Scan for the cell matching the given text and deliver its [X, Y] coordinate at center. 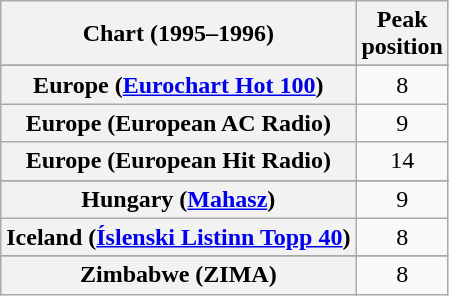
Europe (European Hit Radio) [178, 161]
Hungary (Mahasz) [178, 199]
Peakposition [402, 34]
14 [402, 161]
Zimbabwe (ZIMA) [178, 275]
Iceland (Íslenski Listinn Topp 40) [178, 237]
Europe (Eurochart Hot 100) [178, 85]
Europe (European AC Radio) [178, 123]
Chart (1995–1996) [178, 34]
